Search for the cell housing the specified text and yield its [x, y] center coordinate. 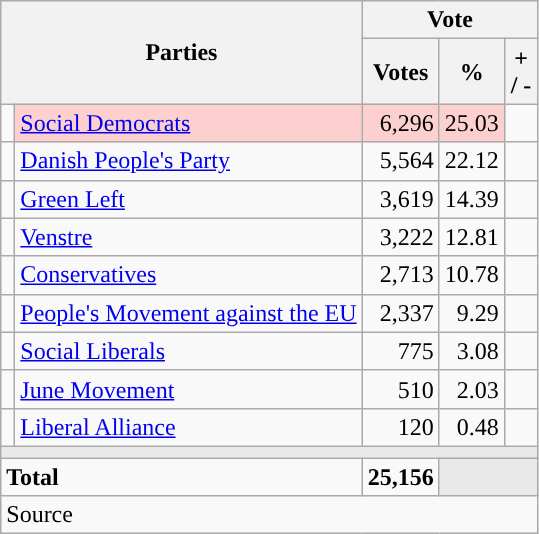
3,222 [400, 237]
9.29 [472, 313]
5,564 [400, 161]
June Movement [188, 389]
10.78 [472, 275]
+ / - [521, 72]
2,713 [400, 275]
2,337 [400, 313]
Social Liberals [188, 351]
25,156 [400, 477]
120 [400, 427]
14.39 [472, 199]
People's Movement against the EU [188, 313]
0.48 [472, 427]
510 [400, 389]
Liberal Alliance [188, 427]
Source [270, 515]
3.08 [472, 351]
Venstre [188, 237]
12.81 [472, 237]
Total [182, 477]
22.12 [472, 161]
Social Democrats [188, 123]
Green Left [188, 199]
Danish People's Party [188, 161]
2.03 [472, 389]
% [472, 72]
3,619 [400, 199]
Conservatives [188, 275]
25.03 [472, 123]
Parties [182, 52]
Votes [400, 72]
6,296 [400, 123]
Vote [450, 20]
775 [400, 351]
